Return (X, Y) of the center of cell containing provided text 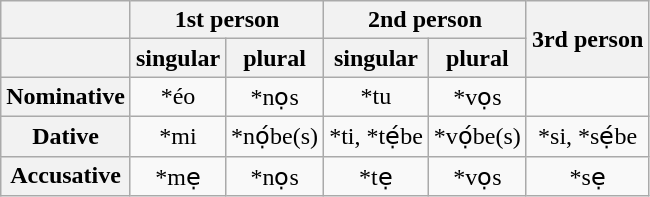
Dative (66, 136)
*ti, *tẹ́be (376, 136)
*si, *sẹ́be (587, 136)
*sẹ (587, 176)
*tẹ (376, 176)
*tu (376, 97)
3rd person (587, 39)
2nd person (426, 20)
Accusative (66, 176)
*mi (178, 136)
*nọ́be(s) (275, 136)
*mẹ (178, 176)
1st person (226, 20)
*éo (178, 97)
*vọ́be(s) (477, 136)
Nominative (66, 97)
